Scan for the cell matching the given text and deliver its (x, y) coordinate at center. 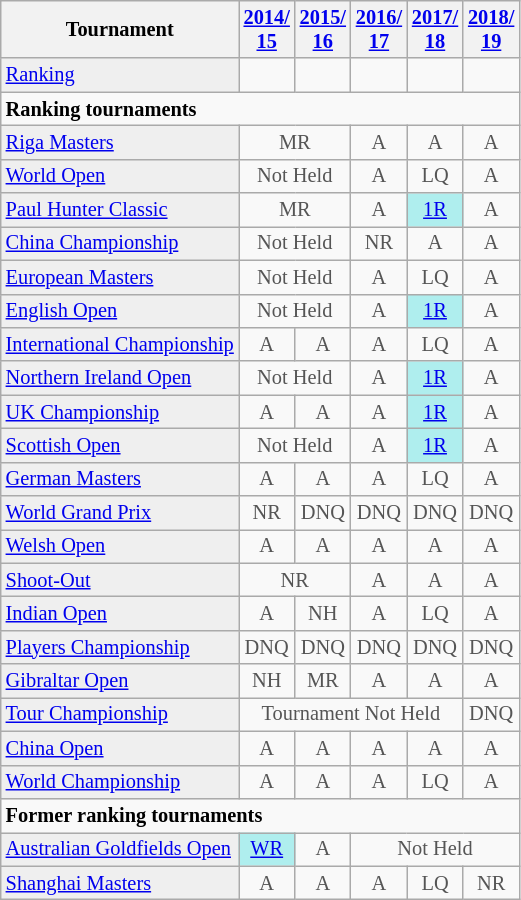
Northern Ireland Open (120, 378)
2014/15 (267, 29)
Paul Hunter Classic (120, 210)
China Championship (120, 243)
Riga Masters (120, 142)
Shanghai Masters (120, 883)
UK Championship (120, 412)
Indian Open (120, 613)
Welsh Open (120, 546)
Ranking tournaments (260, 109)
Gibraltar Open (120, 681)
Australian Goldfields Open (120, 849)
2015/16 (323, 29)
German Masters (120, 479)
World Championship (120, 782)
European Masters (120, 277)
2018/19 (491, 29)
World Open (120, 176)
Shoot-Out (120, 580)
World Grand Prix (120, 513)
WR (267, 849)
Tournament Not Held (351, 714)
China Open (120, 748)
Scottish Open (120, 445)
Tour Championship (120, 714)
2016/17 (379, 29)
Ranking (120, 75)
Former ranking tournaments (260, 815)
Players Championship (120, 647)
English Open (120, 311)
2017/18 (435, 29)
International Championship (120, 344)
Tournament (120, 29)
